Identify which cell holds the provided text, then report its (X, Y) central coordinate. 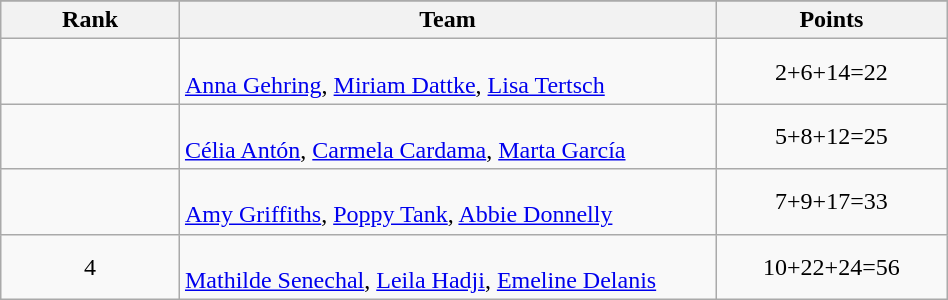
Team (447, 20)
4 (90, 266)
Points (832, 20)
2+6+14=22 (832, 72)
Célia Antón, Carmela Cardama, Marta García (447, 136)
Amy Griffiths, Poppy Tank, Abbie Donnelly (447, 202)
5+8+12=25 (832, 136)
7+9+17=33 (832, 202)
Mathilde Senechal, Leila Hadji, Emeline Delanis (447, 266)
Anna Gehring, Miriam Dattke, Lisa Tertsch (447, 72)
Rank (90, 20)
10+22+24=56 (832, 266)
